Find where the given text appears and provide that cell's center as [x, y] coordinate. 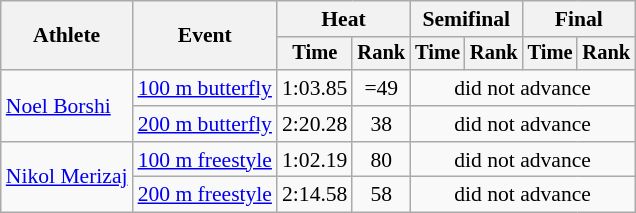
100 m freestyle [205, 160]
1:02.19 [314, 160]
Athlete [67, 36]
100 m butterfly [205, 88]
Nikol Merizaj [67, 178]
80 [381, 160]
2:20.28 [314, 124]
Semifinal [466, 19]
Final [579, 19]
1:03.85 [314, 88]
Heat [344, 19]
=49 [381, 88]
38 [381, 124]
Event [205, 36]
58 [381, 195]
200 m freestyle [205, 195]
200 m butterfly [205, 124]
Noel Borshi [67, 106]
2:14.58 [314, 195]
